From the cell containing the given text, extract its center point as (x, y) coordinate. 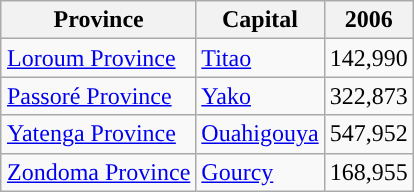
142,990 (368, 58)
Loroum Province (98, 58)
547,952 (368, 134)
2006 (368, 20)
Gourcy (260, 172)
Yatenga Province (98, 134)
Capital (260, 20)
Ouahigouya (260, 134)
Zondoma Province (98, 172)
322,873 (368, 96)
168,955 (368, 172)
Yako (260, 96)
Passoré Province (98, 96)
Province (98, 20)
Titao (260, 58)
